Output the (X, Y) coordinate of the center of the cell containing the given text.  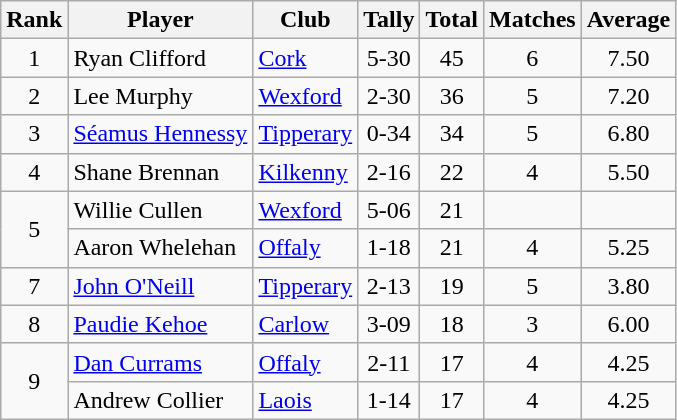
Ryan Clifford (160, 58)
22 (452, 172)
Laois (306, 400)
45 (452, 58)
5.50 (628, 172)
Rank (34, 20)
2-11 (389, 362)
Aaron Whelehan (160, 248)
6 (532, 58)
2 (34, 96)
36 (452, 96)
0-34 (389, 134)
Matches (532, 20)
3.80 (628, 286)
34 (452, 134)
7 (34, 286)
1-18 (389, 248)
Cork (306, 58)
Total (452, 20)
John O'Neill (160, 286)
Séamus Hennessy (160, 134)
Average (628, 20)
Tally (389, 20)
8 (34, 324)
2-16 (389, 172)
Lee Murphy (160, 96)
7.20 (628, 96)
7.50 (628, 58)
Player (160, 20)
5-30 (389, 58)
Club (306, 20)
Andrew Collier (160, 400)
5.25 (628, 248)
1 (34, 58)
Carlow (306, 324)
1-14 (389, 400)
5-06 (389, 210)
Willie Cullen (160, 210)
19 (452, 286)
3-09 (389, 324)
2-13 (389, 286)
6.00 (628, 324)
9 (34, 381)
18 (452, 324)
Shane Brennan (160, 172)
Dan Currams (160, 362)
Paudie Kehoe (160, 324)
2-30 (389, 96)
6.80 (628, 134)
Kilkenny (306, 172)
